Extract the [X, Y] coordinate from the center of the cell holding the provided text.  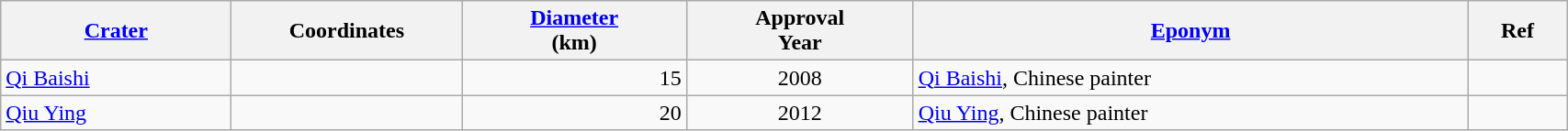
Qi Baishi [116, 78]
2012 [799, 113]
Eponym [1190, 31]
Diameter(km) [575, 31]
Ref [1517, 31]
Qi Baishi, Chinese painter [1190, 78]
15 [575, 78]
Coordinates [347, 31]
20 [575, 113]
2008 [799, 78]
Crater [116, 31]
ApprovalYear [799, 31]
Qiu Ying, Chinese painter [1190, 113]
Qiu Ying [116, 113]
